Detect which cell encompasses the target text, then output its [x, y] center coordinate. 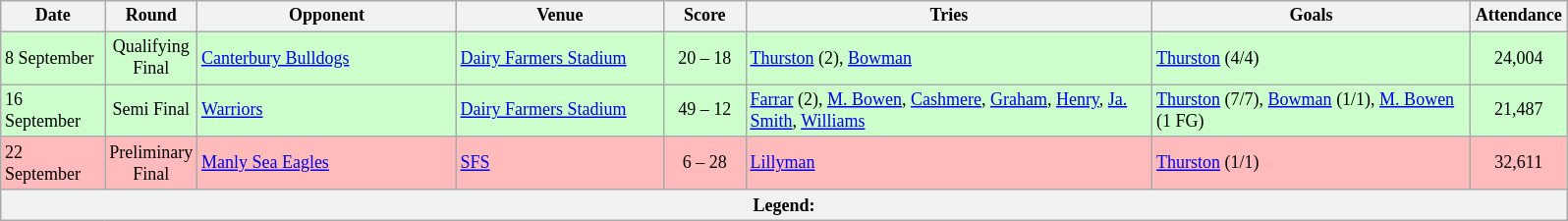
Semi Final [151, 111]
Attendance [1519, 16]
Thurston (2), Bowman [949, 58]
49 – 12 [704, 111]
8 September [53, 58]
16 September [53, 111]
Venue [560, 16]
Farrar (2), M. Bowen, Cashmere, Graham, Henry, Ja. Smith, Williams [949, 111]
Canterbury Bulldogs [327, 58]
Opponent [327, 16]
Tries [949, 16]
32,611 [1519, 163]
20 – 18 [704, 58]
Score [704, 16]
Lillyman [949, 163]
24,004 [1519, 58]
Warriors [327, 111]
6 – 28 [704, 163]
Round [151, 16]
21,487 [1519, 111]
SFS [560, 163]
Qualifying Final [151, 58]
Manly Sea Eagles [327, 163]
Thurston (4/4) [1312, 58]
Preliminary Final [151, 163]
Thurston (1/1) [1312, 163]
Thurston (7/7), Bowman (1/1), M. Bowen (1 FG) [1312, 111]
22 September [53, 163]
Date [53, 16]
Goals [1312, 16]
Legend: [784, 204]
